Search for the cell housing the specified text and yield its [X, Y] center coordinate. 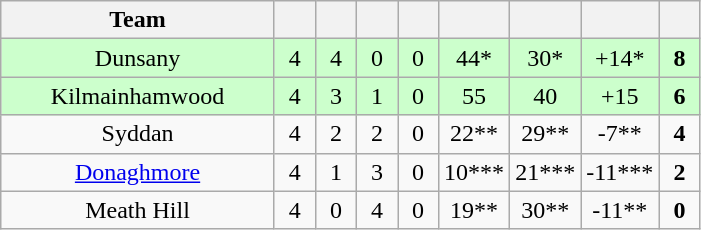
19** [474, 210]
+15 [620, 96]
30* [546, 58]
30** [546, 210]
Syddan [138, 134]
44* [474, 58]
55 [474, 96]
6 [680, 96]
Kilmainhamwood [138, 96]
+14* [620, 58]
8 [680, 58]
Donaghmore [138, 172]
Dunsany [138, 58]
-11*** [620, 172]
Team [138, 20]
21*** [546, 172]
40 [546, 96]
-7** [620, 134]
22** [474, 134]
-11** [620, 210]
Meath Hill [138, 210]
29** [546, 134]
10*** [474, 172]
